Search for the cell housing the specified text and yield its [x, y] center coordinate. 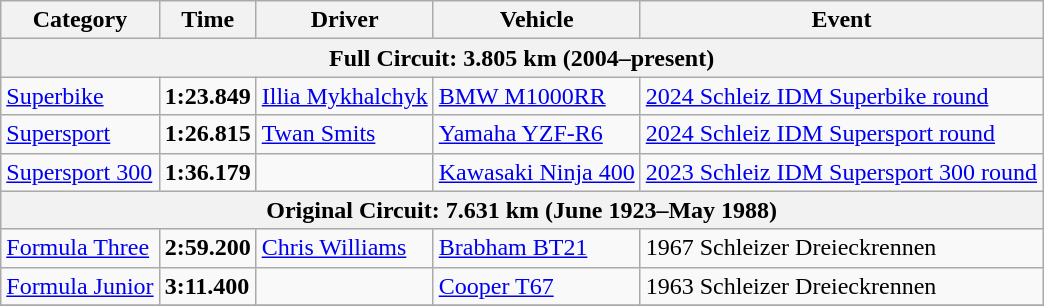
Supersport 300 [80, 172]
Cooper T67 [536, 286]
Vehicle [536, 20]
Illia Mykhalchyk [344, 96]
Event [841, 20]
1:26.815 [208, 134]
Superbike [80, 96]
1:36.179 [208, 172]
Time [208, 20]
BMW M1000RR [536, 96]
Category [80, 20]
Twan Smits [344, 134]
Yamaha YZF-R6 [536, 134]
Driver [344, 20]
Kawasaki Ninja 400 [536, 172]
Formula Three [80, 248]
Brabham BT21 [536, 248]
2023 Schleiz IDM Supersport 300 round [841, 172]
Supersport [80, 134]
1967 Schleizer Dreieckrennen [841, 248]
3:11.400 [208, 286]
1:23.849 [208, 96]
Chris Williams [344, 248]
1963 Schleizer Dreieckrennen [841, 286]
Formula Junior [80, 286]
Original Circuit: 7.631 km (June 1923–May 1988) [522, 210]
2:59.200 [208, 248]
2024 Schleiz IDM Superbike round [841, 96]
2024 Schleiz IDM Supersport round [841, 134]
Full Circuit: 3.805 km (2004–present) [522, 58]
